Detect which cell encompasses the target text, then output its [x, y] center coordinate. 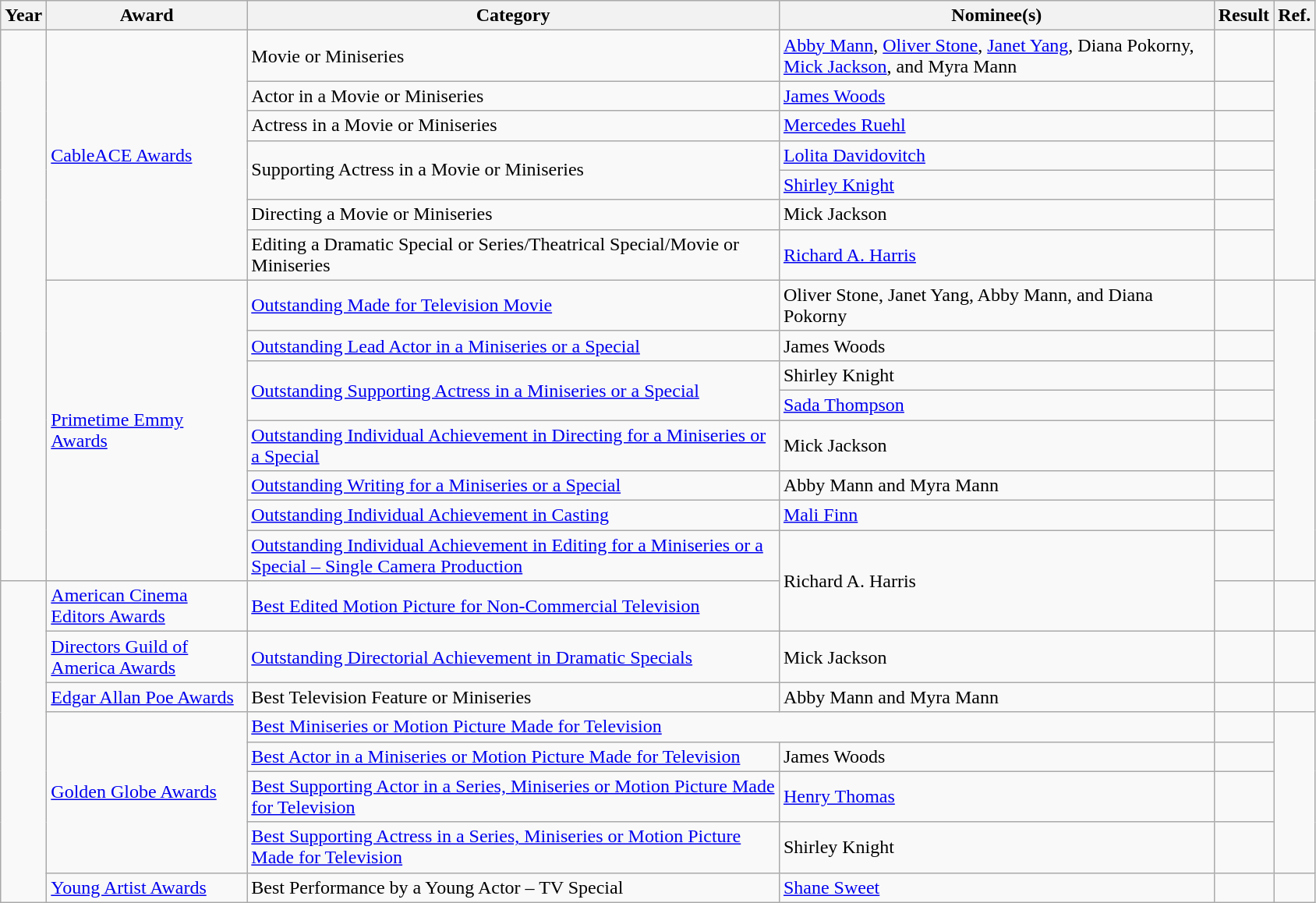
American Cinema Editors Awards [147, 607]
Best Television Feature or Miniseries [513, 697]
Directing a Movie or Miniseries [513, 214]
Golden Globe Awards [147, 792]
Award [147, 16]
CableACE Awards [147, 155]
Best Performance by a Young Actor – TV Special [513, 887]
Abby Mann, Oliver Stone, Janet Yang, Diana Pokorny, Mick Jackson, and Myra Mann [996, 56]
Outstanding Lead Actor in a Miniseries or a Special [513, 345]
Best Supporting Actress in a Series, Miniseries or Motion Picture Made for Television [513, 847]
Movie or Miniseries [513, 56]
Mercedes Ruehl [996, 126]
Actor in a Movie or Miniseries [513, 96]
Editing a Dramatic Special or Series/Theatrical Special/Movie or Miniseries [513, 254]
Lolita Davidovitch [996, 155]
Sada Thompson [996, 405]
Mali Finn [996, 515]
Category [513, 16]
Outstanding Individual Achievement in Directing for a Miniseries or a Special [513, 444]
Directors Guild of America Awards [147, 657]
Outstanding Made for Television Movie [513, 306]
Outstanding Supporting Actress in a Miniseries or a Special [513, 390]
Result [1243, 16]
Actress in a Movie or Miniseries [513, 126]
Edgar Allan Poe Awards [147, 697]
Oliver Stone, Janet Yang, Abby Mann, and Diana Pokorny [996, 306]
Young Artist Awards [147, 887]
Ref. [1294, 16]
Best Actor in a Miniseries or Motion Picture Made for Television [513, 756]
Outstanding Individual Achievement in Editing for a Miniseries or a Special – Single Camera Production [513, 555]
Nominee(s) [996, 16]
Outstanding Individual Achievement in Casting [513, 515]
Shane Sweet [996, 887]
Best Edited Motion Picture for Non-Commercial Television [513, 607]
Primetime Emmy Awards [147, 430]
Best Miniseries or Motion Picture Made for Television [731, 727]
Henry Thomas [996, 797]
Best Supporting Actor in a Series, Miniseries or Motion Picture Made for Television [513, 797]
Outstanding Directorial Achievement in Dramatic Specials [513, 657]
Year [23, 16]
Supporting Actress in a Movie or Miniseries [513, 170]
Outstanding Writing for a Miniseries or a Special [513, 486]
